Return the [x, y] coordinate for the center point of the cell that contains the specified text.  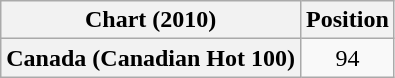
Position [348, 20]
Chart (2010) [151, 20]
Canada (Canadian Hot 100) [151, 58]
94 [348, 58]
